Return [X, Y] of the center of cell containing provided text 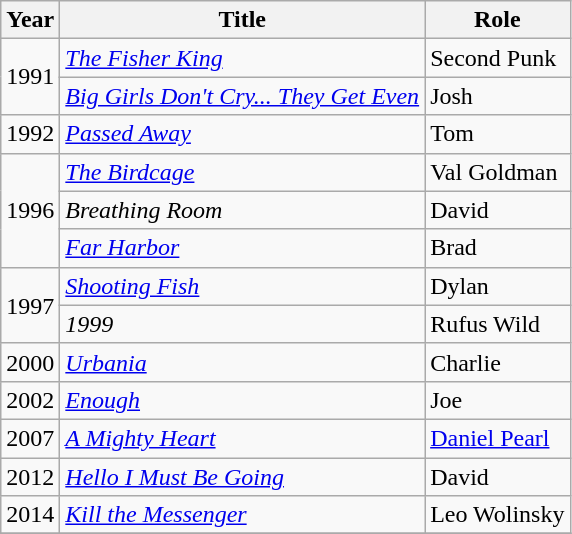
Daniel Pearl [498, 438]
Hello I Must Be Going [242, 477]
A Mighty Heart [242, 438]
Passed Away [242, 134]
Year [30, 20]
1997 [30, 305]
Leo Wolinsky [498, 515]
Big Girls Don't Cry... They Get Even [242, 96]
Urbania [242, 362]
Joe [498, 400]
The Fisher King [242, 58]
1991 [30, 77]
2014 [30, 515]
Far Harbor [242, 248]
Second Punk [498, 58]
2000 [30, 362]
Kill the Messenger [242, 515]
1996 [30, 210]
2002 [30, 400]
Dylan [498, 286]
Brad [498, 248]
Breathing Room [242, 210]
1999 [242, 324]
The Birdcage [242, 172]
2007 [30, 438]
Charlie [498, 362]
2012 [30, 477]
Tom [498, 134]
Shooting Fish [242, 286]
Enough [242, 400]
Role [498, 20]
Title [242, 20]
Val Goldman [498, 172]
Josh [498, 96]
1992 [30, 134]
Rufus Wild [498, 324]
